For the text-containing cell, return its midpoint in (X, Y) coordinate format. 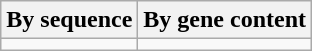
By gene content (225, 20)
By sequence (70, 20)
